For the text-containing cell, return its midpoint in [x, y] coordinate format. 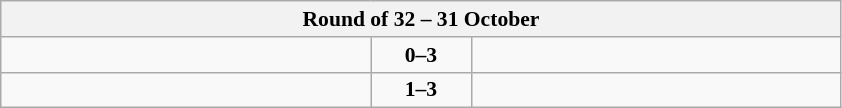
0–3 [421, 55]
1–3 [421, 90]
Round of 32 – 31 October [421, 19]
